Provide the (X, Y) coordinate of the cell's center where the given text is located.  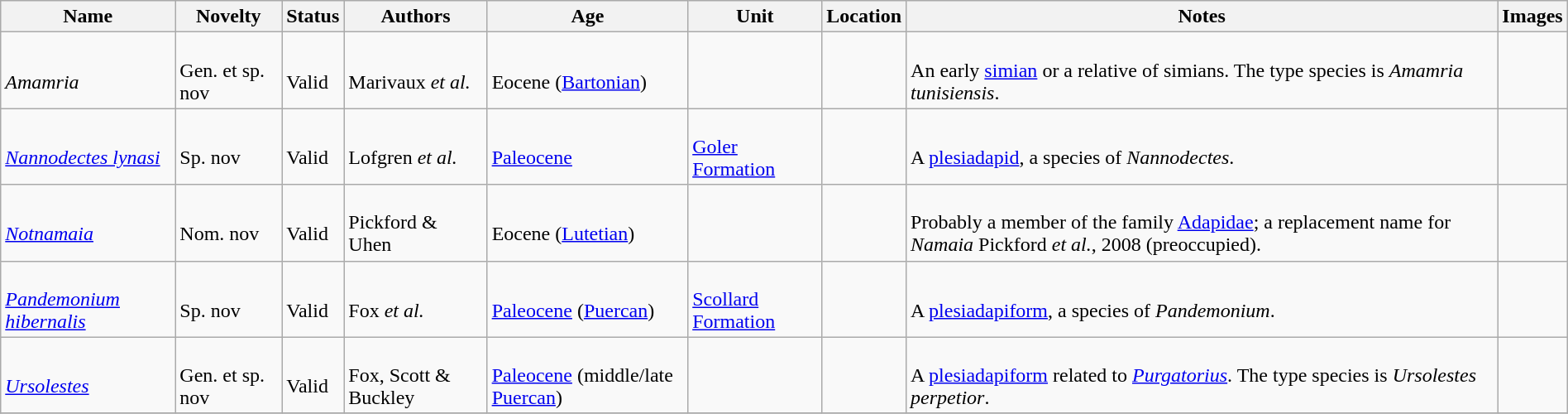
Name (88, 17)
A plesiadapiform related to Purgatorius. The type species is Ursolestes perpetior. (1202, 375)
Nannodectes lynasi (88, 147)
Status (313, 17)
An early simian or a relative of simians. The type species is Amamria tunisiensis. (1202, 70)
Eocene (Bartonian) (587, 70)
Unit (755, 17)
Lofgren et al. (415, 147)
Paleocene (587, 147)
Amamria (88, 70)
Nom. nov (228, 223)
Authors (415, 17)
A plesiadapid, a species of Nannodectes. (1202, 147)
Novelty (228, 17)
Marivaux et al. (415, 70)
Probably a member of the family Adapidae; a replacement name for Namaia Pickford et al., 2008 (preoccupied). (1202, 223)
Paleocene (Puercan) (587, 299)
Fox, Scott & Buckley (415, 375)
Images (1532, 17)
Pandemonium hibernalis (88, 299)
Scollard Formation (755, 299)
Ursolestes (88, 375)
Notnamaia (88, 223)
Fox et al. (415, 299)
Pickford & Uhen (415, 223)
Eocene (Lutetian) (587, 223)
Age (587, 17)
Paleocene (middle/late Puercan) (587, 375)
Location (864, 17)
Notes (1202, 17)
A plesiadapiform, a species of Pandemonium. (1202, 299)
Goler Formation (755, 147)
